Capture the cell that displays the provided text and extract its (X, Y) central coordinate. 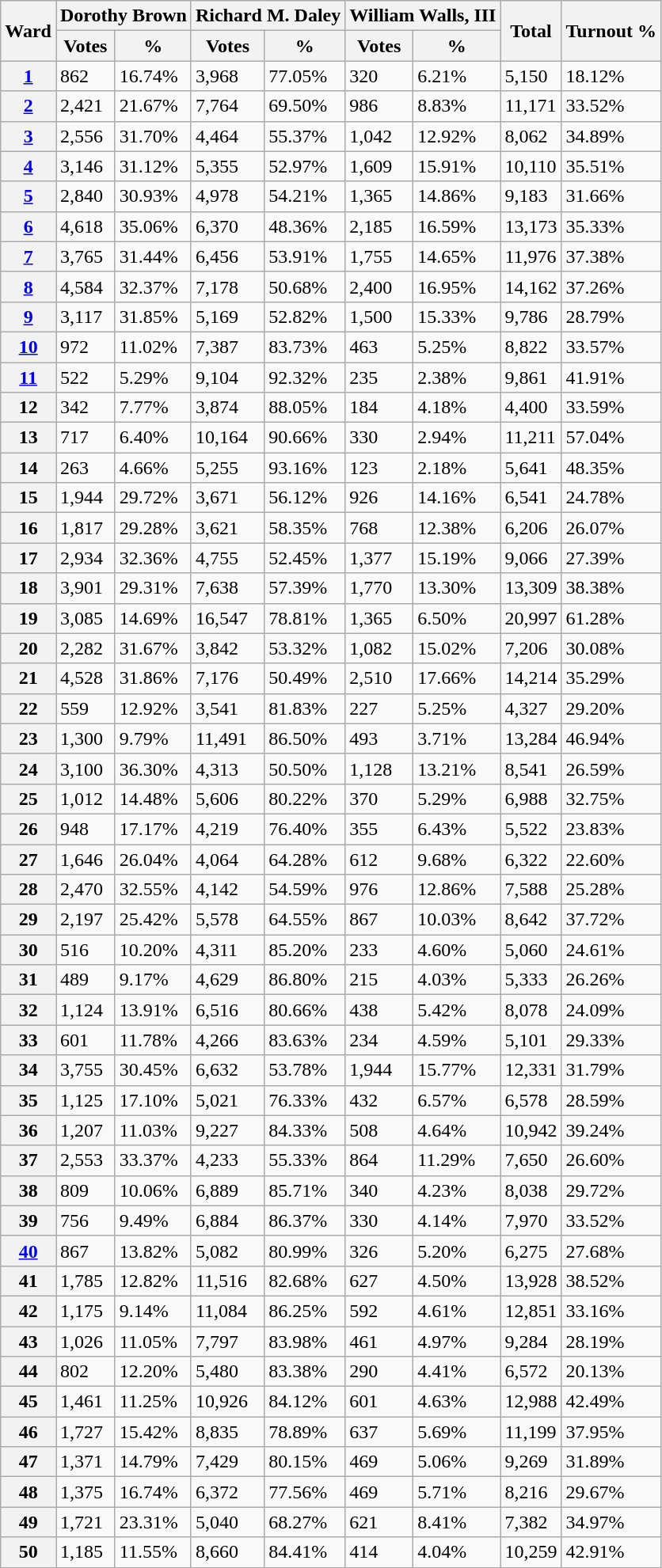
8,216 (531, 1492)
8,038 (531, 1190)
77.05% (305, 76)
53.91% (305, 256)
11.03% (153, 1130)
2.18% (457, 468)
2,553 (86, 1160)
42.91% (611, 1552)
4.41% (457, 1372)
8,062 (531, 136)
11.02% (153, 347)
5,578 (227, 920)
6,372 (227, 1492)
1,609 (379, 166)
86.25% (305, 1311)
12.86% (457, 890)
31.12% (153, 166)
37.26% (611, 287)
80.99% (305, 1251)
14.48% (153, 799)
35 (29, 1100)
30.08% (611, 648)
4,311 (227, 950)
4,400 (531, 408)
5.71% (457, 1492)
29.67% (611, 1492)
83.38% (305, 1372)
76.40% (305, 829)
69.50% (305, 106)
16,547 (227, 618)
24 (29, 769)
235 (379, 378)
13 (29, 438)
7,638 (227, 588)
4.64% (457, 1130)
4.50% (457, 1281)
33.59% (611, 408)
3,842 (227, 648)
10.03% (457, 920)
Total (531, 31)
986 (379, 106)
1,727 (86, 1432)
184 (379, 408)
35.51% (611, 166)
78.81% (305, 618)
355 (379, 829)
5,255 (227, 468)
14,162 (531, 287)
8,822 (531, 347)
16.95% (457, 287)
5,082 (227, 1251)
493 (379, 738)
78.89% (305, 1432)
26.26% (611, 980)
862 (86, 76)
5.42% (457, 1010)
1,082 (379, 648)
Turnout % (611, 31)
76.33% (305, 1100)
20 (29, 648)
42 (29, 1311)
3,765 (86, 256)
31.66% (611, 196)
31 (29, 980)
6.50% (457, 618)
6.57% (457, 1100)
802 (86, 1372)
6,206 (531, 528)
10,259 (531, 1552)
34 (29, 1070)
11,171 (531, 106)
3,117 (86, 317)
326 (379, 1251)
83.98% (305, 1342)
54.59% (305, 890)
41.91% (611, 378)
1,461 (86, 1402)
2,197 (86, 920)
234 (379, 1040)
34.97% (611, 1522)
20,997 (531, 618)
4.03% (457, 980)
13.82% (153, 1251)
4,618 (86, 226)
4,313 (227, 769)
35.33% (611, 226)
17.66% (457, 678)
432 (379, 1100)
83.63% (305, 1040)
1,185 (86, 1552)
35.29% (611, 678)
12,988 (531, 1402)
123 (379, 468)
5.69% (457, 1432)
5,641 (531, 468)
24.09% (611, 1010)
64.28% (305, 859)
5,021 (227, 1100)
26.04% (153, 859)
864 (379, 1160)
25 (29, 799)
6.40% (153, 438)
5 (29, 196)
1,721 (86, 1522)
2,934 (86, 558)
7,382 (531, 1522)
7,970 (531, 1221)
1,042 (379, 136)
50 (29, 1552)
6,370 (227, 226)
4,327 (531, 708)
637 (379, 1432)
5,101 (531, 1040)
45 (29, 1402)
30 (29, 950)
26.07% (611, 528)
84.12% (305, 1402)
9.17% (153, 980)
9.79% (153, 738)
10,926 (227, 1402)
12 (29, 408)
6,516 (227, 1010)
15.77% (457, 1070)
6,889 (227, 1190)
29.31% (153, 588)
7,764 (227, 106)
15.33% (457, 317)
26.60% (611, 1160)
15.42% (153, 1432)
22 (29, 708)
77.56% (305, 1492)
972 (86, 347)
8.41% (457, 1522)
1,124 (86, 1010)
32 (29, 1010)
31.89% (611, 1462)
461 (379, 1342)
Richard M. Daley (268, 16)
2,282 (86, 648)
68.27% (305, 1522)
4.66% (153, 468)
11,491 (227, 738)
16.59% (457, 226)
2.94% (457, 438)
34.89% (611, 136)
5,522 (531, 829)
5,480 (227, 1372)
28.59% (611, 1100)
7,176 (227, 678)
44 (29, 1372)
2,510 (379, 678)
32.36% (153, 558)
52.97% (305, 166)
4,978 (227, 196)
1,026 (86, 1342)
976 (379, 890)
768 (379, 528)
18 (29, 588)
40 (29, 1251)
4.97% (457, 1342)
15.02% (457, 648)
80.15% (305, 1462)
William Walls, III (423, 16)
84.41% (305, 1552)
29.20% (611, 708)
13.30% (457, 588)
86.37% (305, 1221)
15.91% (457, 166)
27.68% (611, 1251)
38.52% (611, 1281)
15.19% (457, 558)
8,642 (531, 920)
50.50% (305, 769)
717 (86, 438)
1,128 (379, 769)
1,012 (86, 799)
26 (29, 829)
33.16% (611, 1311)
10 (29, 347)
53.32% (305, 648)
13,309 (531, 588)
14.69% (153, 618)
522 (86, 378)
8,660 (227, 1552)
32.75% (611, 799)
18.12% (611, 76)
46.94% (611, 738)
4.59% (457, 1040)
6,632 (227, 1070)
7,387 (227, 347)
4.61% (457, 1311)
6,572 (531, 1372)
11.29% (457, 1160)
61.28% (611, 618)
2,840 (86, 196)
6.43% (457, 829)
6.21% (457, 76)
10,942 (531, 1130)
5,169 (227, 317)
32.55% (153, 890)
2.38% (457, 378)
4,464 (227, 136)
31.70% (153, 136)
2,556 (86, 136)
86.80% (305, 980)
7,588 (531, 890)
463 (379, 347)
27.39% (611, 558)
7,178 (227, 287)
47 (29, 1462)
38 (29, 1190)
10,164 (227, 438)
11.25% (153, 1402)
414 (379, 1552)
23.83% (611, 829)
6,541 (531, 498)
24.78% (611, 498)
8.83% (457, 106)
9,786 (531, 317)
1 (29, 76)
9,269 (531, 1462)
37.72% (611, 920)
49 (29, 1522)
233 (379, 950)
5,355 (227, 166)
36 (29, 1130)
29 (29, 920)
50.49% (305, 678)
14,214 (531, 678)
2 (29, 106)
13,173 (531, 226)
2,185 (379, 226)
3,146 (86, 166)
9,284 (531, 1342)
35.06% (153, 226)
88.05% (305, 408)
627 (379, 1281)
90.66% (305, 438)
55.37% (305, 136)
11.55% (153, 1552)
11,211 (531, 438)
6,578 (531, 1100)
215 (379, 980)
489 (86, 980)
8,835 (227, 1432)
27 (29, 859)
80.22% (305, 799)
9.14% (153, 1311)
3,541 (227, 708)
29.28% (153, 528)
6,884 (227, 1221)
5.06% (457, 1462)
80.66% (305, 1010)
6,988 (531, 799)
17.10% (153, 1100)
4.14% (457, 1221)
50.68% (305, 287)
1,300 (86, 738)
85.71% (305, 1190)
320 (379, 76)
16 (29, 528)
263 (86, 468)
15 (29, 498)
3,100 (86, 769)
7,206 (531, 648)
37.38% (611, 256)
39 (29, 1221)
1,175 (86, 1311)
58.35% (305, 528)
13.21% (457, 769)
85.20% (305, 950)
1,785 (86, 1281)
11,084 (227, 1311)
10,110 (531, 166)
3,968 (227, 76)
11 (29, 378)
8,078 (531, 1010)
9,861 (531, 378)
14.65% (457, 256)
14.79% (153, 1462)
21.67% (153, 106)
23 (29, 738)
19 (29, 618)
14 (29, 468)
83.73% (305, 347)
13,928 (531, 1281)
92.32% (305, 378)
11,976 (531, 256)
6,275 (531, 1251)
57.04% (611, 438)
12.38% (457, 528)
342 (86, 408)
290 (379, 1372)
9,227 (227, 1130)
31.86% (153, 678)
4.18% (457, 408)
1,371 (86, 1462)
4.23% (457, 1190)
1,770 (379, 588)
8,541 (531, 769)
4.04% (457, 1552)
7.77% (153, 408)
54.21% (305, 196)
1,125 (86, 1100)
5,150 (531, 76)
340 (379, 1190)
48.36% (305, 226)
56.12% (305, 498)
13.91% (153, 1010)
28.79% (611, 317)
4,142 (227, 890)
6 (29, 226)
23.31% (153, 1522)
93.16% (305, 468)
22.60% (611, 859)
4.63% (457, 1402)
25.42% (153, 920)
Dorothy Brown (124, 16)
516 (86, 950)
2,400 (379, 287)
32.37% (153, 287)
4,584 (86, 287)
8 (29, 287)
3,621 (227, 528)
5,040 (227, 1522)
4,064 (227, 859)
2,470 (86, 890)
29.33% (611, 1040)
6,322 (531, 859)
30.45% (153, 1070)
10.20% (153, 950)
1,207 (86, 1130)
41 (29, 1281)
1,375 (86, 1492)
12.82% (153, 1281)
9,066 (531, 558)
9.49% (153, 1221)
39.24% (611, 1130)
5,606 (227, 799)
43 (29, 1342)
4,266 (227, 1040)
3,085 (86, 618)
21 (29, 678)
948 (86, 829)
30.93% (153, 196)
3,901 (86, 588)
227 (379, 708)
14.86% (457, 196)
Ward (29, 31)
9,104 (227, 378)
1,646 (86, 859)
31.44% (153, 256)
4,755 (227, 558)
926 (379, 498)
508 (379, 1130)
12.20% (153, 1372)
7,797 (227, 1342)
4,629 (227, 980)
5.20% (457, 1251)
621 (379, 1522)
82.68% (305, 1281)
24.61% (611, 950)
3,671 (227, 498)
7,650 (531, 1160)
26.59% (611, 769)
438 (379, 1010)
33.37% (153, 1160)
37.95% (611, 1432)
4,233 (227, 1160)
3.71% (457, 738)
86.50% (305, 738)
3 (29, 136)
37 (29, 1160)
53.78% (305, 1070)
10.06% (153, 1190)
370 (379, 799)
4,528 (86, 678)
12,851 (531, 1311)
11.78% (153, 1040)
38.38% (611, 588)
11.05% (153, 1342)
52.82% (305, 317)
17 (29, 558)
5,333 (531, 980)
20.13% (611, 1372)
48 (29, 1492)
7 (29, 256)
81.83% (305, 708)
28.19% (611, 1342)
559 (86, 708)
12,331 (531, 1070)
756 (86, 1221)
84.33% (305, 1130)
55.33% (305, 1160)
5,060 (531, 950)
36.30% (153, 769)
6,456 (227, 256)
612 (379, 859)
4.60% (457, 950)
1,755 (379, 256)
64.55% (305, 920)
9,183 (531, 196)
3,755 (86, 1070)
31.67% (153, 648)
3,874 (227, 408)
31.79% (611, 1070)
9.68% (457, 859)
4 (29, 166)
14.16% (457, 498)
1,817 (86, 528)
25.28% (611, 890)
31.85% (153, 317)
17.17% (153, 829)
592 (379, 1311)
9 (29, 317)
28 (29, 890)
33 (29, 1040)
33.57% (611, 347)
4,219 (227, 829)
11,199 (531, 1432)
11,516 (227, 1281)
42.49% (611, 1402)
1,377 (379, 558)
1,500 (379, 317)
52.45% (305, 558)
57.39% (305, 588)
46 (29, 1432)
13,284 (531, 738)
809 (86, 1190)
7,429 (227, 1462)
48.35% (611, 468)
2,421 (86, 106)
